Search for the cell housing the specified text and yield its [x, y] center coordinate. 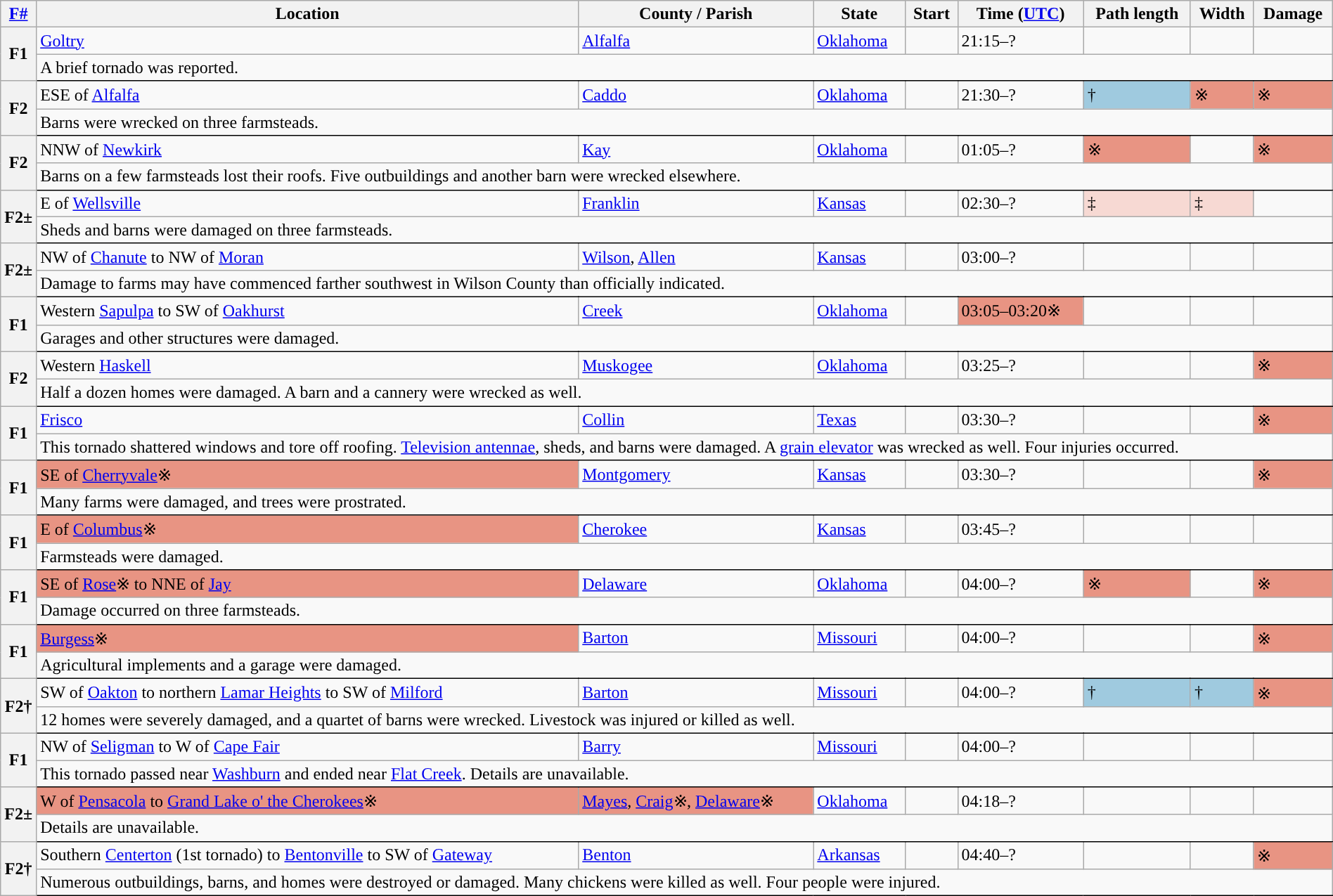
Mayes, Craig※, Delaware※ [696, 801]
NW of Chanute to NW of Moran [308, 257]
03:25–? [1021, 365]
State [859, 14]
Western Sapulpa to SW of Oakhurst [308, 311]
Western Haskell [308, 365]
Damage to farms may have commenced farther southwest in Wilson County than officially indicated. [685, 283]
Arkansas [859, 855]
Location [308, 14]
Franklin [696, 203]
Delaware [696, 584]
Cherokee [696, 529]
Sheds and barns were damaged on three farmsteads. [685, 230]
01:05–? [1021, 150]
Start [932, 14]
Alfalfa [696, 41]
Burgess※ [308, 638]
Time (UTC) [1021, 14]
Caddo [696, 95]
Collin [696, 420]
Many farms were damaged, and trees were prostrated. [685, 502]
Barry [696, 746]
12 homes were severely damaged, and a quartet of barns were wrecked. Livestock was injured or killed as well. [685, 720]
Damage occurred on three farmsteads. [685, 611]
E of Columbus※ [308, 529]
Numerous outbuildings, barns, and homes were destroyed or damaged. Many chickens were killed as well. Four people were injured. [685, 883]
NW of Seligman to W of Cape Fair [308, 746]
03:05–03:20※ [1021, 311]
Goltry [308, 41]
04:18–? [1021, 801]
Barns on a few farmsteads lost their roofs. Five outbuildings and another barn were wrecked elsewhere. [685, 176]
This tornado passed near Washburn and ended near Flat Creek. Details are unavailable. [685, 774]
SE of Rose※ to NNE of Jay [308, 584]
Creek [696, 311]
03:45–? [1021, 529]
Damage [1293, 14]
Agricultural implements and a garage were damaged. [685, 665]
Barns were wrecked on three farmsteads. [685, 122]
Width [1222, 14]
Path length [1137, 14]
A brief tornado was reported. [685, 67]
W of Pensacola to Grand Lake o' the Cherokees※ [308, 801]
03:00–? [1021, 257]
Frisco [308, 420]
Montgomery [696, 474]
SE of Cherryvale※ [308, 474]
Kay [696, 150]
Muskogee [696, 365]
F# [18, 14]
Benton [696, 855]
Farmsteads were damaged. [685, 556]
ESE of Alfalfa [308, 95]
21:15–? [1021, 41]
E of Wellsville [308, 203]
County / Parish [696, 14]
04:40–? [1021, 855]
Details are unavailable. [685, 828]
02:30–? [1021, 203]
Wilson, Allen [696, 257]
21:30–? [1021, 95]
SW of Oakton to northern Lamar Heights to SW of Milford [308, 693]
Southern Centerton (1st tornado) to Bentonville to SW of Gateway [308, 855]
Garages and other structures were damaged. [685, 338]
Half a dozen homes were damaged. A barn and a cannery were wrecked as well. [685, 393]
NNW of Newkirk [308, 150]
Texas [859, 420]
